Extract the [X, Y] coordinate from the center of the cell holding the provided text.  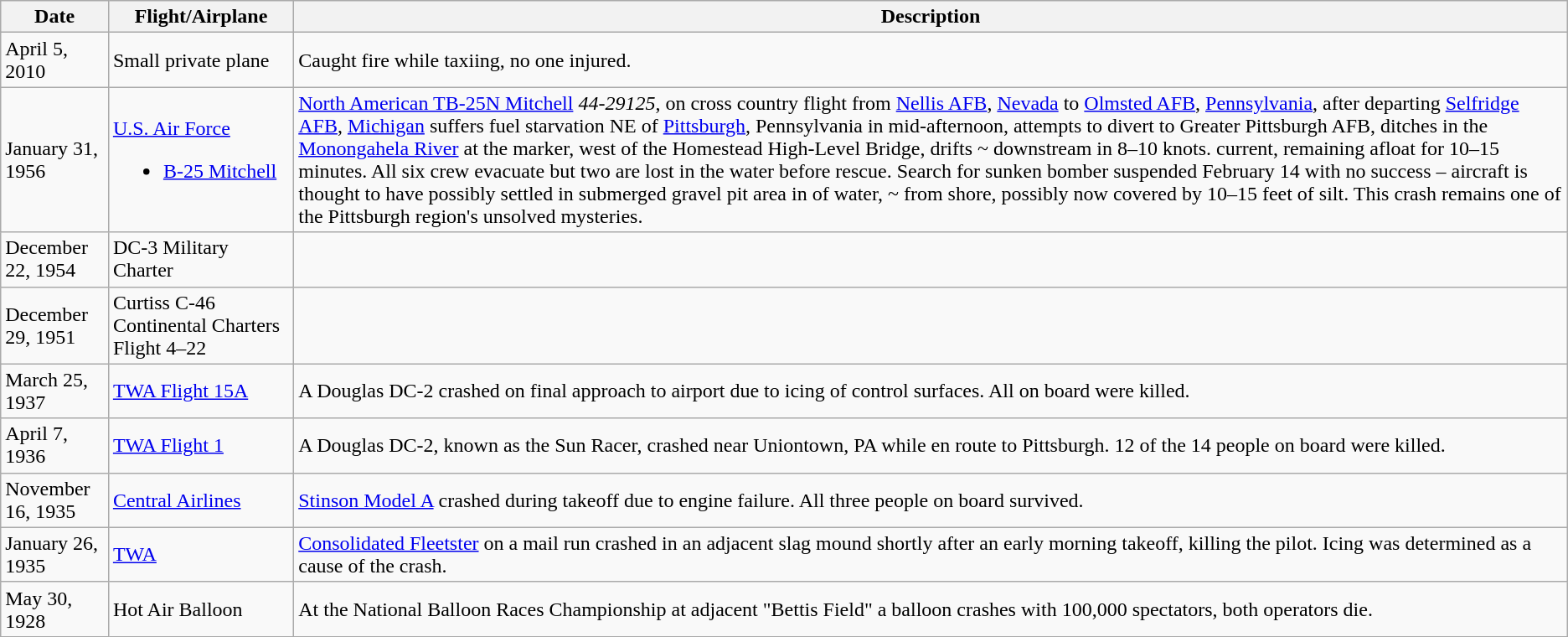
DC-3 Military Charter [201, 260]
At the National Balloon Races Championship at adjacent "Bettis Field" a balloon crashes with 100,000 spectators, both operators die. [931, 609]
A Douglas DC-2 crashed on final approach to airport due to icing of control surfaces. All on board were killed. [931, 391]
January 26, 1935 [55, 555]
Central Airlines [201, 500]
Small private plane [201, 60]
Caught fire while taxiing, no one injured. [931, 60]
A Douglas DC-2, known as the Sun Racer, crashed near Uniontown, PA while en route to Pittsburgh. 12 of the 14 people on board were killed. [931, 446]
Stinson Model A crashed during takeoff due to engine failure. All three people on board survived. [931, 500]
April 7, 1936 [55, 446]
Flight/Airplane [201, 17]
Curtiss C-46 Continental Charters Flight 4–22 [201, 325]
January 31, 1956 [55, 159]
May 30, 1928 [55, 609]
April 5, 2010 [55, 60]
December 22, 1954 [55, 260]
TWA Flight 15A [201, 391]
Description [931, 17]
Date [55, 17]
March 25, 1937 [55, 391]
U.S. Air ForceB-25 Mitchell [201, 159]
December 29, 1951 [55, 325]
TWA Flight 1 [201, 446]
Hot Air Balloon [201, 609]
November 16, 1935 [55, 500]
TWA [201, 555]
